Scan for the cell matching the given text and deliver its [X, Y] coordinate at center. 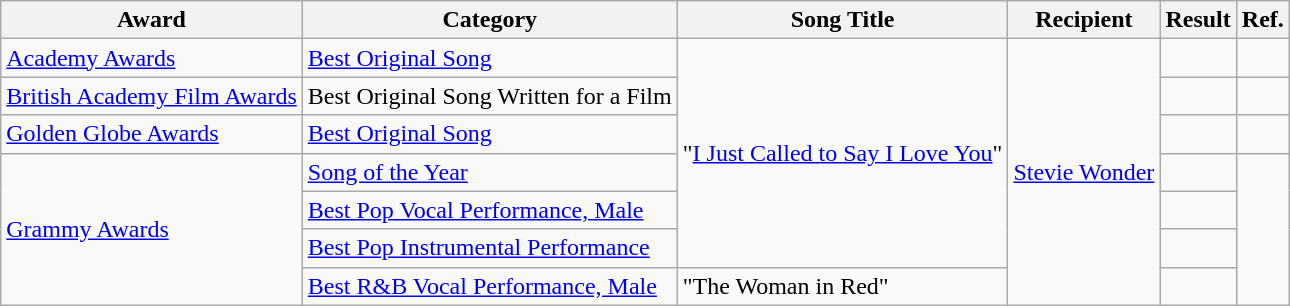
Best Original Song Written for a Film [490, 96]
Best Pop Vocal Performance, Male [490, 210]
Grammy Awards [152, 229]
Award [152, 20]
British Academy Film Awards [152, 96]
Category [490, 20]
Academy Awards [152, 58]
Stevie Wonder [1084, 172]
Result [1198, 20]
"I Just Called to Say I Love You" [842, 153]
Best Pop Instrumental Performance [490, 248]
Golden Globe Awards [152, 134]
"The Woman in Red" [842, 286]
Song of the Year [490, 172]
Song Title [842, 20]
Best R&B Vocal Performance, Male [490, 286]
Ref. [1262, 20]
Recipient [1084, 20]
